Scan for the cell matching the given text and deliver its (x, y) coordinate at center. 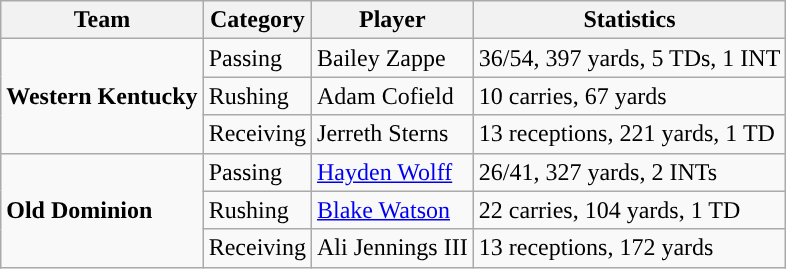
Old Dominion (102, 210)
Hayden Wolff (393, 172)
Ali Jennings III (393, 248)
10 carries, 67 yards (630, 96)
Category (257, 20)
13 receptions, 221 yards, 1 TD (630, 134)
Adam Cofield (393, 96)
Player (393, 20)
Jerreth Sterns (393, 134)
Bailey Zappe (393, 58)
36/54, 397 yards, 5 TDs, 1 INT (630, 58)
Statistics (630, 20)
13 receptions, 172 yards (630, 248)
22 carries, 104 yards, 1 TD (630, 210)
Team (102, 20)
Blake Watson (393, 210)
Western Kentucky (102, 96)
26/41, 327 yards, 2 INTs (630, 172)
